Return (x, y) of the center of cell containing provided text 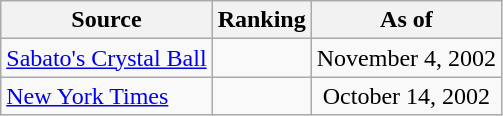
Source (106, 20)
As of (406, 20)
November 4, 2002 (406, 58)
October 14, 2002 (406, 96)
Ranking (262, 20)
Sabato's Crystal Ball (106, 58)
New York Times (106, 96)
